Search for the cell housing the specified text and yield its (x, y) center coordinate. 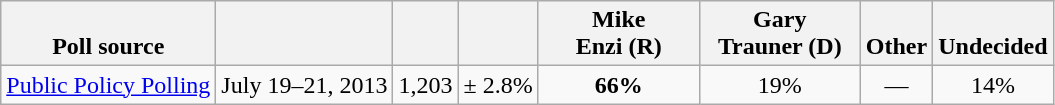
± 2.8% (498, 85)
Poll source (108, 34)
14% (993, 85)
19% (780, 85)
Undecided (993, 34)
66% (618, 85)
GaryTrauner (D) (780, 34)
— (896, 85)
Other (896, 34)
Public Policy Polling (108, 85)
MikeEnzi (R) (618, 34)
July 19–21, 2013 (304, 85)
1,203 (426, 85)
